From the cell containing the given text, extract its center point as (x, y) coordinate. 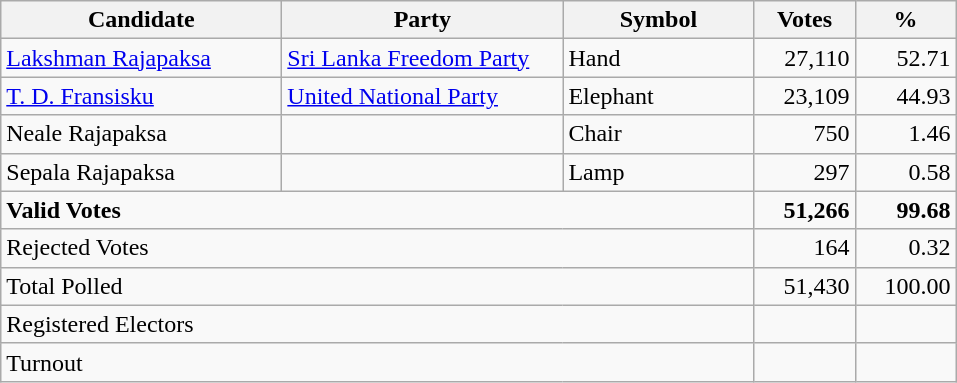
297 (804, 172)
Sepala Rajapaksa (142, 172)
Registered Electors (378, 324)
Lamp (658, 172)
23,109 (804, 96)
164 (804, 248)
United National Party (422, 96)
99.68 (906, 210)
44.93 (906, 96)
Chair (658, 134)
Neale Rajapaksa (142, 134)
Total Polled (378, 286)
T. D. Fransisku (142, 96)
Rejected Votes (378, 248)
Elephant (658, 96)
Votes (804, 20)
51,266 (804, 210)
Lakshman Rajapaksa (142, 58)
Candidate (142, 20)
Turnout (378, 362)
% (906, 20)
100.00 (906, 286)
27,110 (804, 58)
1.46 (906, 134)
51,430 (804, 286)
Symbol (658, 20)
Hand (658, 58)
750 (804, 134)
Sri Lanka Freedom Party (422, 58)
Valid Votes (378, 210)
0.32 (906, 248)
0.58 (906, 172)
52.71 (906, 58)
Party (422, 20)
